Search for the cell housing the specified text and yield its [X, Y] center coordinate. 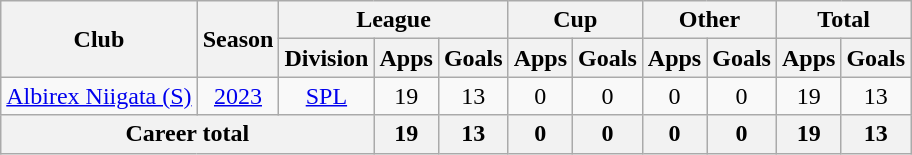
Cup [575, 20]
Season [238, 39]
Division [326, 58]
Career total [188, 134]
Club [99, 39]
2023 [238, 96]
Other [709, 20]
SPL [326, 96]
Total [843, 20]
Albirex Niigata (S) [99, 96]
League [394, 20]
